Capture the cell that displays the provided text and extract its (x, y) central coordinate. 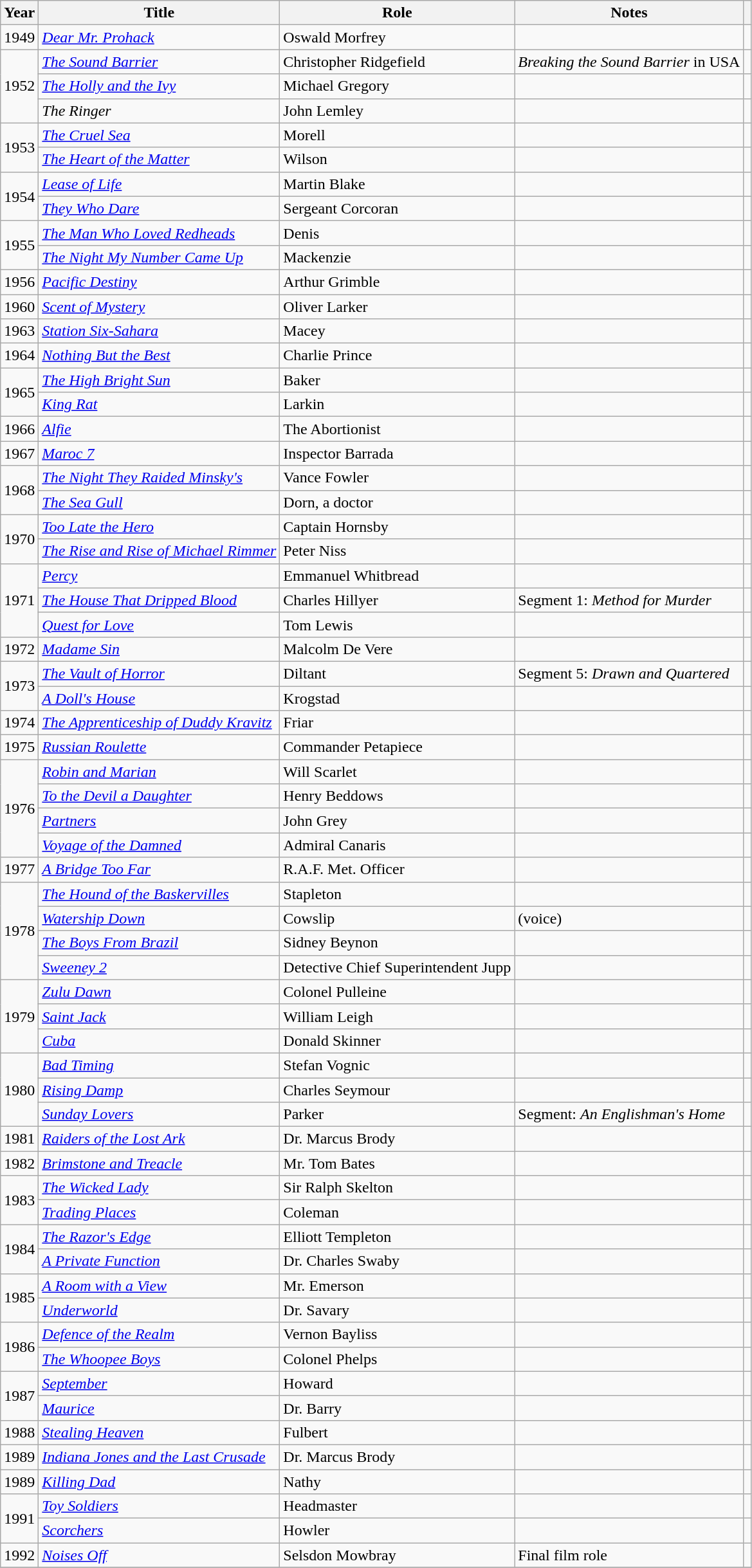
Sunday Lovers (160, 1115)
To the Devil a Daughter (160, 796)
Scent of Mystery (160, 307)
Denis (398, 233)
Commander Petapiece (398, 747)
Charles Seymour (398, 1090)
1986 (19, 1347)
Sidney Beynon (398, 943)
Oswald Morfrey (398, 37)
The Sound Barrier (160, 62)
The Hound of the Baskervilles (160, 894)
Colonel Pulleine (398, 992)
September (160, 1383)
Martin Blake (398, 184)
Emmanuel Whitbread (398, 576)
The Cruel Sea (160, 135)
1974 (19, 723)
1991 (19, 1518)
Cowslip (398, 918)
The House That Dripped Blood (160, 600)
Percy (160, 576)
1952 (19, 86)
Maurice (160, 1408)
John Grey (398, 821)
Pacific Destiny (160, 282)
1970 (19, 539)
1971 (19, 600)
Voyage of the Damned (160, 845)
Colonel Phelps (398, 1359)
Final film role (629, 1555)
Henry Beddows (398, 796)
Notes (629, 13)
1978 (19, 931)
Detective Chief Superintendent Jupp (398, 967)
Breaking the Sound Barrier in USA (629, 62)
1967 (19, 453)
Dr. Barry (398, 1408)
Parker (398, 1115)
Cuba (160, 1041)
1975 (19, 747)
The Ringer (160, 111)
Dorn, a doctor (398, 502)
Madame Sin (160, 649)
Segment 1: Method for Murder (629, 600)
Selsdon Mowbray (398, 1555)
1972 (19, 649)
Howler (398, 1531)
1979 (19, 1016)
Admiral Canaris (398, 845)
Stefan Vognic (398, 1065)
Station Six-Sahara (160, 331)
Vernon Bayliss (398, 1335)
The Holly and the Ivy (160, 86)
Peter Niss (398, 551)
Christopher Ridgefield (398, 62)
The Wicked Lady (160, 1188)
Morell (398, 135)
Dr. Charles Swaby (398, 1261)
Nothing But the Best (160, 356)
Friar (398, 723)
Segment 5: Drawn and Quartered (629, 673)
1992 (19, 1555)
The Sea Gull (160, 502)
Killing Dad (160, 1481)
1980 (19, 1089)
A Doll's House (160, 698)
Sir Ralph Skelton (398, 1188)
Stapleton (398, 894)
1965 (19, 392)
Raiders of the Lost Ark (160, 1139)
Krogstad (398, 698)
Mackenzie (398, 257)
The Apprenticeship of Duddy Kravitz (160, 723)
The Rise and Rise of Michael Rimmer (160, 551)
Zulu Dawn (160, 992)
1988 (19, 1432)
Coleman (398, 1212)
1955 (19, 245)
Macey (398, 331)
Will Scarlet (398, 772)
Fulbert (398, 1432)
Mr. Emerson (398, 1286)
Howard (398, 1383)
Too Late the Hero (160, 527)
Saint Jack (160, 1016)
Scorchers (160, 1531)
The Abortionist (398, 429)
1963 (19, 331)
A Room with a View (160, 1286)
Bad Timing (160, 1065)
The Whoopee Boys (160, 1359)
Nathy (398, 1481)
1977 (19, 870)
1973 (19, 686)
Trading Places (160, 1212)
The Vault of Horror (160, 673)
Inspector Barrada (398, 453)
R.A.F. Met. Officer (398, 870)
The Night They Raided Minsky's (160, 478)
Sweeney 2 (160, 967)
Stealing Heaven (160, 1432)
The Razor's Edge (160, 1237)
Headmaster (398, 1506)
1985 (19, 1298)
1966 (19, 429)
1949 (19, 37)
William Leigh (398, 1016)
Noises Off (160, 1555)
1956 (19, 282)
1953 (19, 147)
Donald Skinner (398, 1041)
Brimstone and Treacle (160, 1163)
Malcolm De Vere (398, 649)
1960 (19, 307)
Elliott Templeton (398, 1237)
Maroc 7 (160, 453)
Diltant (398, 673)
Rising Damp (160, 1090)
Michael Gregory (398, 86)
1976 (19, 808)
Robin and Marian (160, 772)
Toy Soldiers (160, 1506)
The High Bright Sun (160, 380)
The Man Who Loved Redheads (160, 233)
Lease of Life (160, 184)
Indiana Jones and the Last Crusade (160, 1457)
Baker (398, 380)
Vance Fowler (398, 478)
Dear Mr. Prohack (160, 37)
Mr. Tom Bates (398, 1163)
1981 (19, 1139)
A Private Function (160, 1261)
Year (19, 13)
1987 (19, 1396)
Segment: An Englishman's Home (629, 1115)
Defence of the Realm (160, 1335)
They Who Dare (160, 208)
Alfie (160, 429)
The Night My Number Came Up (160, 257)
Captain Hornsby (398, 527)
The Boys From Brazil (160, 943)
Tom Lewis (398, 624)
1984 (19, 1249)
Dr. Savary (398, 1310)
Partners (160, 821)
Wilson (398, 160)
A Bridge Too Far (160, 870)
The Heart of the Matter (160, 160)
Oliver Larker (398, 307)
Underworld (160, 1310)
Title (160, 13)
Arthur Grimble (398, 282)
Russian Roulette (160, 747)
1954 (19, 196)
1964 (19, 356)
(voice) (629, 918)
Larkin (398, 405)
Charlie Prince (398, 356)
1983 (19, 1200)
Watership Down (160, 918)
1968 (19, 490)
1982 (19, 1163)
Role (398, 13)
Charles Hillyer (398, 600)
King Rat (160, 405)
Quest for Love (160, 624)
John Lemley (398, 111)
Sergeant Corcoran (398, 208)
